Locate the cell with the specified text and output its [X, Y] center coordinate. 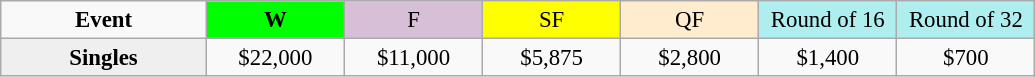
QF [690, 20]
F [413, 20]
SF [552, 20]
$2,800 [690, 58]
Round of 32 [966, 20]
Event [104, 20]
W [275, 20]
Singles [104, 58]
$22,000 [275, 58]
Round of 16 [828, 20]
$11,000 [413, 58]
$5,875 [552, 58]
$1,400 [828, 58]
$700 [966, 58]
